Determine the (X, Y) coordinate at the center of the cell enclosing the given text.  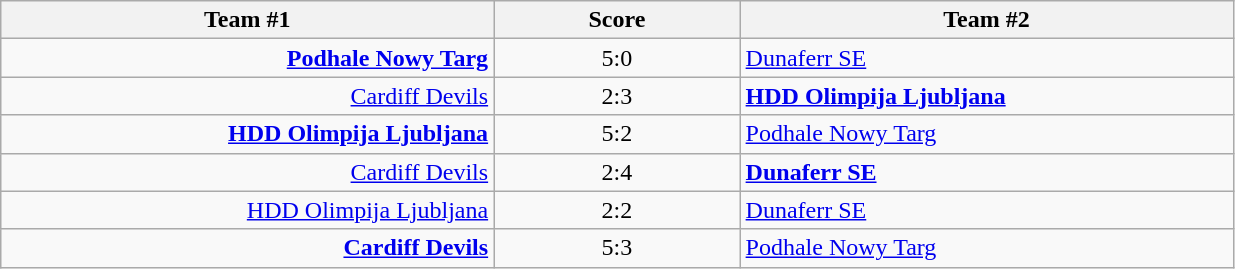
Team #2 (986, 20)
5:3 (617, 248)
Score (617, 20)
2:4 (617, 172)
2:2 (617, 210)
5:2 (617, 134)
5:0 (617, 58)
2:3 (617, 96)
Team #1 (248, 20)
